Detect which cell encompasses the target text, then output its (X, Y) center coordinate. 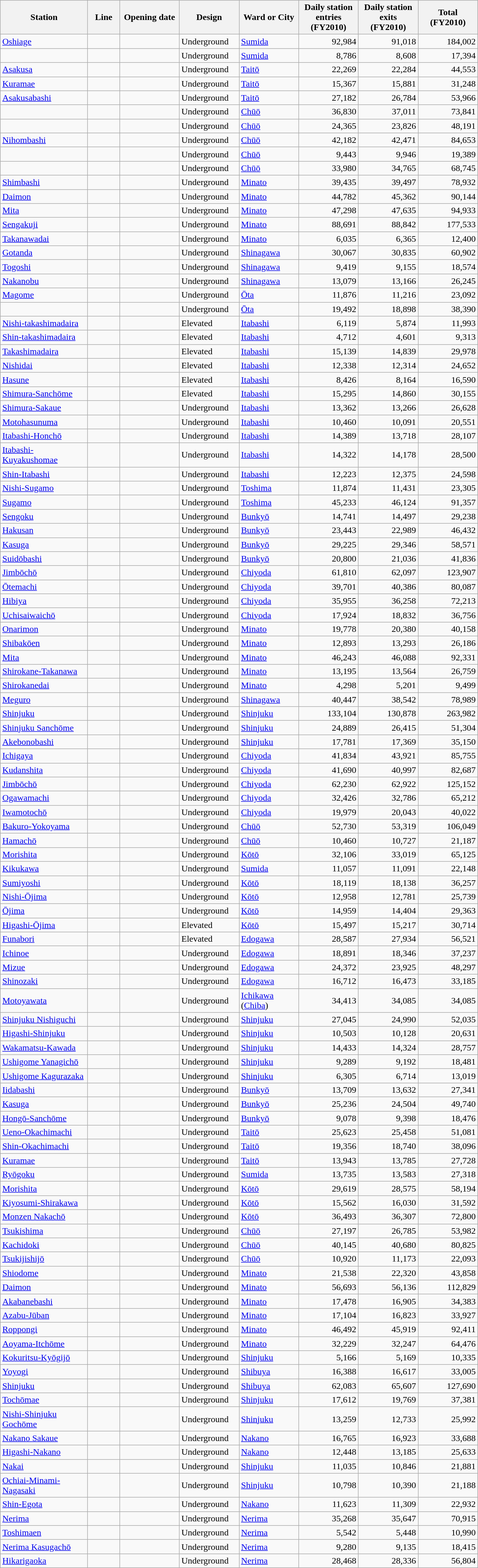
Ward or City (269, 17)
10,503 (328, 1033)
Hakusan (44, 530)
Wakamatsu-Kawada (44, 1048)
28,587 (328, 939)
23,092 (448, 295)
15,497 (328, 925)
125,152 (448, 784)
58,571 (448, 545)
27,728 (448, 1160)
Ueno-Okachimachi (44, 1132)
Shirokane-Takanawa (44, 671)
17,781 (328, 742)
Shimbashi (44, 182)
Ōtemachi (44, 587)
29,238 (448, 516)
13,185 (388, 1452)
10,990 (448, 1532)
29,978 (448, 351)
16,617 (388, 1372)
24,889 (328, 728)
Toshimaen (44, 1532)
15,217 (388, 925)
Hibiya (44, 601)
13,259 (328, 1419)
9,946 (388, 154)
10,798 (328, 1485)
41,690 (328, 770)
23,305 (448, 488)
24,372 (328, 967)
18,119 (328, 883)
4,298 (328, 686)
9,155 (388, 267)
5,874 (388, 323)
Nishi-takashimadaira (44, 323)
91,357 (448, 502)
19,356 (328, 1146)
15,881 (388, 84)
11,091 (388, 868)
26,186 (448, 643)
Ichikawa (Chiba) (269, 1000)
62,097 (388, 573)
24,652 (448, 365)
16,905 (388, 1301)
Sengakuji (44, 225)
10,727 (388, 840)
18,415 (448, 1547)
20,551 (448, 422)
36,257 (448, 883)
47,635 (388, 211)
8,786 (328, 56)
Nakai (44, 1466)
45,919 (388, 1329)
73,841 (448, 112)
Hasune (44, 379)
43,921 (388, 756)
14,389 (328, 436)
9,419 (328, 267)
90,144 (448, 197)
Itabashi-Honchō (44, 436)
21,036 (388, 559)
27,341 (448, 1090)
Meguro (44, 700)
18,832 (388, 615)
25,458 (388, 1132)
17,924 (328, 615)
19,492 (328, 309)
Tsukijishijō (44, 1259)
32,247 (388, 1343)
Shimura-Sanchōme (44, 393)
Nakanobu (44, 281)
33,927 (448, 1315)
9,313 (448, 337)
65,125 (448, 854)
13,709 (328, 1090)
Shin-takashimadaira (44, 337)
Shirokanedai (44, 686)
22,320 (388, 1273)
Kikukawa (44, 868)
60,902 (448, 253)
56,521 (448, 939)
19,778 (328, 629)
40,447 (328, 700)
24,365 (328, 126)
11,431 (388, 488)
25,633 (448, 1452)
Onarimon (44, 629)
12,781 (388, 897)
Shinozaki (44, 981)
14,178 (388, 455)
28,468 (328, 1561)
6,035 (328, 239)
18,138 (388, 883)
33,688 (448, 1438)
64,476 (448, 1343)
33,185 (448, 981)
130,878 (388, 714)
14,433 (328, 1048)
46,492 (328, 1329)
Total(FY2010) (448, 17)
45,362 (388, 197)
42,471 (388, 140)
112,829 (448, 1287)
9,135 (388, 1547)
Akabanebashi (44, 1301)
23,826 (388, 126)
Kokuritsu-Kyōgijō (44, 1358)
Nishi-Ōjima (44, 897)
Itabashi-Kuyakushomae (44, 455)
Opening date (150, 17)
20,043 (388, 812)
9,499 (448, 686)
26,628 (448, 408)
84,653 (448, 140)
17,612 (328, 1400)
19,769 (388, 1400)
Kiyosumi-Shirakawa (44, 1203)
13,583 (388, 1175)
32,229 (328, 1343)
13,195 (328, 671)
Shimura-Sakaue (44, 408)
10,128 (388, 1033)
106,049 (448, 826)
Shin-Okachimachi (44, 1146)
Nerima Kasugachō (44, 1547)
14,839 (388, 351)
44,553 (448, 70)
133,104 (328, 714)
Sengoku (44, 516)
Azabu-Jūban (44, 1315)
Station (44, 17)
18,740 (388, 1146)
72,213 (448, 601)
Nishi-Sugamo (44, 488)
17,478 (328, 1301)
17,104 (328, 1315)
26,245 (448, 281)
12,400 (448, 239)
23,443 (328, 530)
Bakuro-Yokoyama (44, 826)
Ushigome Yanagichō (44, 1062)
12,958 (328, 897)
20,631 (448, 1033)
13,785 (388, 1160)
13,718 (388, 436)
14,497 (388, 516)
34,765 (388, 168)
29,619 (328, 1189)
92,411 (448, 1329)
16,030 (388, 1203)
72,800 (448, 1217)
Takashimadaira (44, 351)
42,182 (328, 140)
16,712 (328, 981)
8,608 (388, 56)
27,045 (328, 1019)
12,338 (328, 365)
Motoyawata (44, 1000)
30,835 (388, 253)
177,533 (448, 225)
56,136 (388, 1287)
88,842 (388, 225)
21,881 (448, 1466)
11,874 (328, 488)
40,158 (448, 629)
13,632 (388, 1090)
28,757 (448, 1048)
62,230 (328, 784)
28,107 (448, 436)
Nihombashi (44, 140)
70,915 (448, 1518)
13,019 (448, 1076)
28,575 (388, 1189)
127,690 (448, 1386)
18,891 (328, 953)
9,398 (388, 1118)
18,481 (448, 1062)
27,197 (328, 1231)
36,307 (388, 1217)
12,448 (328, 1452)
12,893 (328, 643)
26,415 (388, 728)
Togoshi (44, 267)
Gotanda (44, 253)
41,836 (448, 559)
34,413 (328, 1000)
Ryōgoku (44, 1175)
Oshiage (44, 41)
8,426 (328, 379)
22,269 (328, 70)
Daily station exits(FY2010) (388, 17)
62,083 (328, 1386)
51,304 (448, 728)
Asakusa (44, 70)
16,765 (328, 1438)
36,258 (388, 601)
11,876 (328, 295)
13,564 (388, 671)
46,088 (388, 657)
11,216 (388, 295)
Monzen Nakachō (44, 1217)
12,375 (388, 474)
61,810 (328, 573)
26,784 (388, 98)
13,166 (388, 281)
94,933 (448, 211)
22,148 (448, 868)
68,745 (448, 168)
28,336 (388, 1561)
31,592 (448, 1203)
9,078 (328, 1118)
14,959 (328, 911)
18,898 (388, 309)
11,057 (328, 868)
Sugamo (44, 502)
5,201 (388, 686)
Shibakōen (44, 643)
17,369 (388, 742)
78,932 (448, 182)
Shinjuku Nishiguchi (44, 1019)
78,989 (448, 700)
Nakano Sakaue (44, 1438)
80,825 (448, 1245)
9,192 (388, 1062)
5,166 (328, 1358)
35,268 (328, 1518)
Ochiai-Minami-Nagasaki (44, 1485)
9,280 (328, 1547)
16,388 (328, 1372)
Aoyama-Itchōme (44, 1343)
35,150 (448, 742)
26,759 (448, 671)
24,504 (388, 1104)
48,297 (448, 967)
25,992 (448, 1419)
47,298 (328, 211)
Ichigaya (44, 756)
6,365 (388, 239)
38,096 (448, 1146)
14,741 (328, 516)
Asakusabashi (44, 98)
10,846 (388, 1466)
Higashi-Ōjima (44, 925)
22,093 (448, 1259)
15,295 (328, 393)
49,740 (448, 1104)
37,011 (388, 112)
40,386 (388, 587)
18,346 (388, 953)
25,623 (328, 1132)
36,830 (328, 112)
11,309 (388, 1504)
58,194 (448, 1189)
10,390 (388, 1485)
123,907 (448, 573)
39,701 (328, 587)
18,476 (448, 1118)
21,538 (328, 1273)
11,173 (388, 1259)
10,091 (388, 422)
30,067 (328, 253)
20,380 (388, 629)
52,035 (448, 1019)
Ichinoe (44, 953)
Iidabashi (44, 1090)
19,979 (328, 812)
6,119 (328, 323)
Line (104, 17)
36,493 (328, 1217)
Hongō-Sanchōme (44, 1118)
16,473 (388, 981)
Magome (44, 295)
26,785 (388, 1231)
Nishidai (44, 365)
Iwamotochō (44, 812)
Ōjima (44, 911)
40,997 (388, 770)
Ushigome Kagurazaka (44, 1076)
14,324 (388, 1048)
30,714 (448, 925)
20,800 (328, 559)
31,248 (448, 84)
65,607 (388, 1386)
35,955 (328, 601)
85,755 (448, 756)
33,019 (388, 854)
23,925 (388, 967)
Higashi-Nakano (44, 1452)
91,018 (388, 41)
43,858 (448, 1273)
21,187 (448, 840)
14,404 (388, 911)
14,322 (328, 455)
Tsukishima (44, 1231)
Uchisaiwaichō (44, 615)
5,169 (388, 1358)
Shinjuku Sanchōme (44, 728)
4,601 (388, 337)
16,590 (448, 379)
4,712 (328, 337)
56,693 (328, 1287)
32,786 (388, 798)
29,346 (388, 545)
80,087 (448, 587)
17,394 (448, 56)
62,922 (388, 784)
56,804 (448, 1561)
Shin-Itabashi (44, 474)
9,289 (328, 1062)
33,980 (328, 168)
22,989 (388, 530)
10,920 (328, 1259)
53,982 (448, 1231)
40,145 (328, 1245)
Motohasunuma (44, 422)
51,081 (448, 1132)
88,691 (328, 225)
263,982 (448, 714)
Shin-Egota (44, 1504)
Kudanshita (44, 770)
37,381 (448, 1400)
Design (209, 17)
24,990 (388, 1019)
12,314 (388, 365)
5,542 (328, 1532)
16,823 (388, 1315)
Takanawadai (44, 239)
33,005 (448, 1372)
Roppongi (44, 1329)
184,002 (448, 41)
15,367 (328, 84)
46,124 (388, 502)
27,318 (448, 1175)
41,834 (328, 756)
15,562 (328, 1203)
5,448 (388, 1532)
22,932 (448, 1504)
44,782 (328, 197)
9,443 (328, 154)
39,435 (328, 182)
13,735 (328, 1175)
37,237 (448, 953)
46,243 (328, 657)
36,756 (448, 615)
53,966 (448, 98)
13,079 (328, 281)
12,733 (388, 1419)
46,432 (448, 530)
15,139 (328, 351)
19,389 (448, 154)
6,305 (328, 1076)
40,680 (388, 1245)
Nishi-Shinjuku Gochōme (44, 1419)
65,212 (448, 798)
45,233 (328, 502)
29,363 (448, 911)
8,164 (388, 379)
Ogawamachi (44, 798)
22,284 (388, 70)
52,730 (328, 826)
13,943 (328, 1160)
Kachidoki (44, 1245)
6,714 (388, 1076)
27,934 (388, 939)
48,191 (448, 126)
10,335 (448, 1358)
38,390 (448, 309)
Higashi-Shinjuku (44, 1033)
Shiodome (44, 1273)
25,236 (328, 1104)
29,225 (328, 545)
Suidōbashi (44, 559)
25,739 (448, 897)
35,647 (388, 1518)
Sumiyoshi (44, 883)
24,598 (448, 474)
82,687 (448, 770)
14,860 (388, 393)
21,188 (448, 1485)
Tochōmae (44, 1400)
Yoyogi (44, 1372)
13,293 (388, 643)
Hamachō (44, 840)
16,923 (388, 1438)
13,362 (328, 408)
32,106 (328, 854)
12,223 (328, 474)
Akebonobashi (44, 742)
Hikarigaoka (44, 1561)
11,035 (328, 1466)
32,426 (328, 798)
40,022 (448, 812)
Mizue (44, 967)
11,623 (328, 1504)
39,497 (388, 182)
34,383 (448, 1301)
30,155 (448, 393)
53,319 (388, 826)
27,182 (328, 98)
18,574 (448, 267)
Funabori (44, 939)
13,266 (388, 408)
28,500 (448, 455)
11,993 (448, 323)
92,331 (448, 657)
Daily station entries(FY2010) (328, 17)
38,542 (388, 700)
92,984 (328, 41)
